Scan for the cell matching the given text and deliver its (X, Y) coordinate at center. 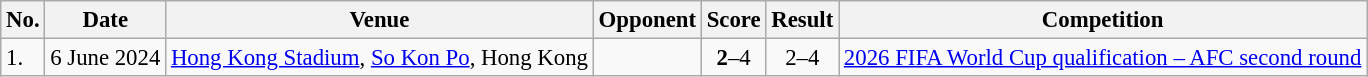
Hong Kong Stadium, So Kon Po, Hong Kong (380, 58)
Date (106, 20)
Venue (380, 20)
6 June 2024 (106, 58)
2026 FIFA World Cup qualification – AFC second round (1103, 58)
Score (734, 20)
Result (802, 20)
No. (23, 20)
Competition (1103, 20)
1. (23, 58)
Opponent (647, 20)
